Search for the cell housing the specified text and yield its [x, y] center coordinate. 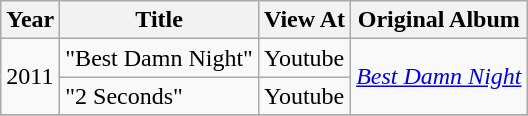
Original Album [439, 20]
2011 [30, 77]
Title [160, 20]
"2 Seconds" [160, 96]
Best Damn Night [439, 77]
View At [304, 20]
"Best Damn Night" [160, 58]
Year [30, 20]
